Provide the [X, Y] coordinate of the cell's center where the given text is located.  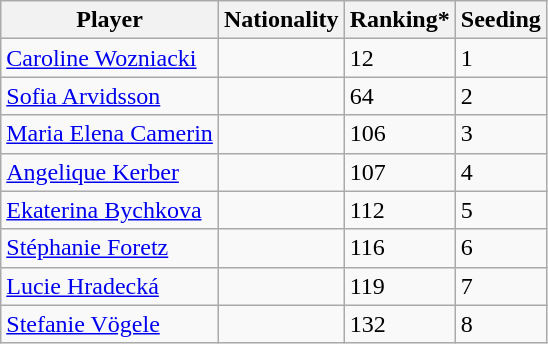
Player [110, 20]
Seeding [500, 20]
Sofia Arvidsson [110, 96]
Stéphanie Foretz [110, 248]
6 [500, 248]
132 [400, 324]
Ranking* [400, 20]
2 [500, 96]
Lucie Hradecká [110, 286]
12 [400, 58]
5 [500, 210]
112 [400, 210]
1 [500, 58]
Nationality [281, 20]
Stefanie Vögele [110, 324]
4 [500, 172]
Angelique Kerber [110, 172]
64 [400, 96]
107 [400, 172]
8 [500, 324]
116 [400, 248]
106 [400, 134]
Maria Elena Camerin [110, 134]
7 [500, 286]
Caroline Wozniacki [110, 58]
3 [500, 134]
119 [400, 286]
Ekaterina Bychkova [110, 210]
